Detect which cell encompasses the target text, then output its [x, y] center coordinate. 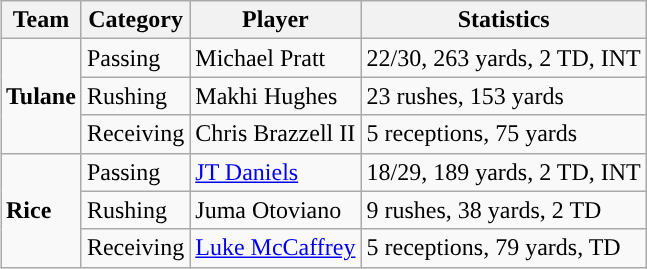
Rice [40, 210]
Category [135, 20]
18/29, 189 yards, 2 TD, INT [504, 172]
9 rushes, 38 yards, 2 TD [504, 210]
Makhi Hughes [276, 96]
Luke McCaffrey [276, 248]
5 receptions, 75 yards [504, 134]
Statistics [504, 20]
Team [40, 20]
5 receptions, 79 yards, TD [504, 248]
Michael Pratt [276, 58]
Player [276, 20]
Tulane [40, 96]
23 rushes, 153 yards [504, 96]
Chris Brazzell II [276, 134]
JT Daniels [276, 172]
Juma Otoviano [276, 210]
22/30, 263 yards, 2 TD, INT [504, 58]
